Find where the given text appears and provide that cell's center as [X, Y] coordinate. 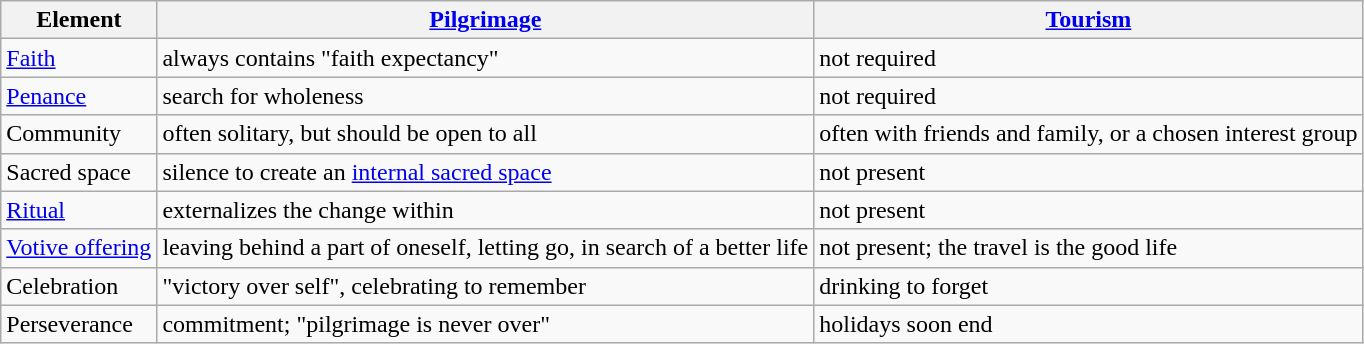
Pilgrimage [486, 20]
Ritual [79, 210]
often solitary, but should be open to all [486, 134]
Community [79, 134]
"victory over self", celebrating to remember [486, 286]
commitment; "pilgrimage is never over" [486, 324]
Tourism [1088, 20]
search for wholeness [486, 96]
Celebration [79, 286]
holidays soon end [1088, 324]
drinking to forget [1088, 286]
not present; the travel is the good life [1088, 248]
silence to create an internal sacred space [486, 172]
always contains "faith expectancy" [486, 58]
often with friends and family, or a chosen interest group [1088, 134]
Perseverance [79, 324]
externalizes the change within [486, 210]
Faith [79, 58]
leaving behind a part of oneself, letting go, in search of a better life [486, 248]
Sacred space [79, 172]
Element [79, 20]
Penance [79, 96]
Votive offering [79, 248]
